Provide the (x, y) coordinate of the cell's center where the given text is located.  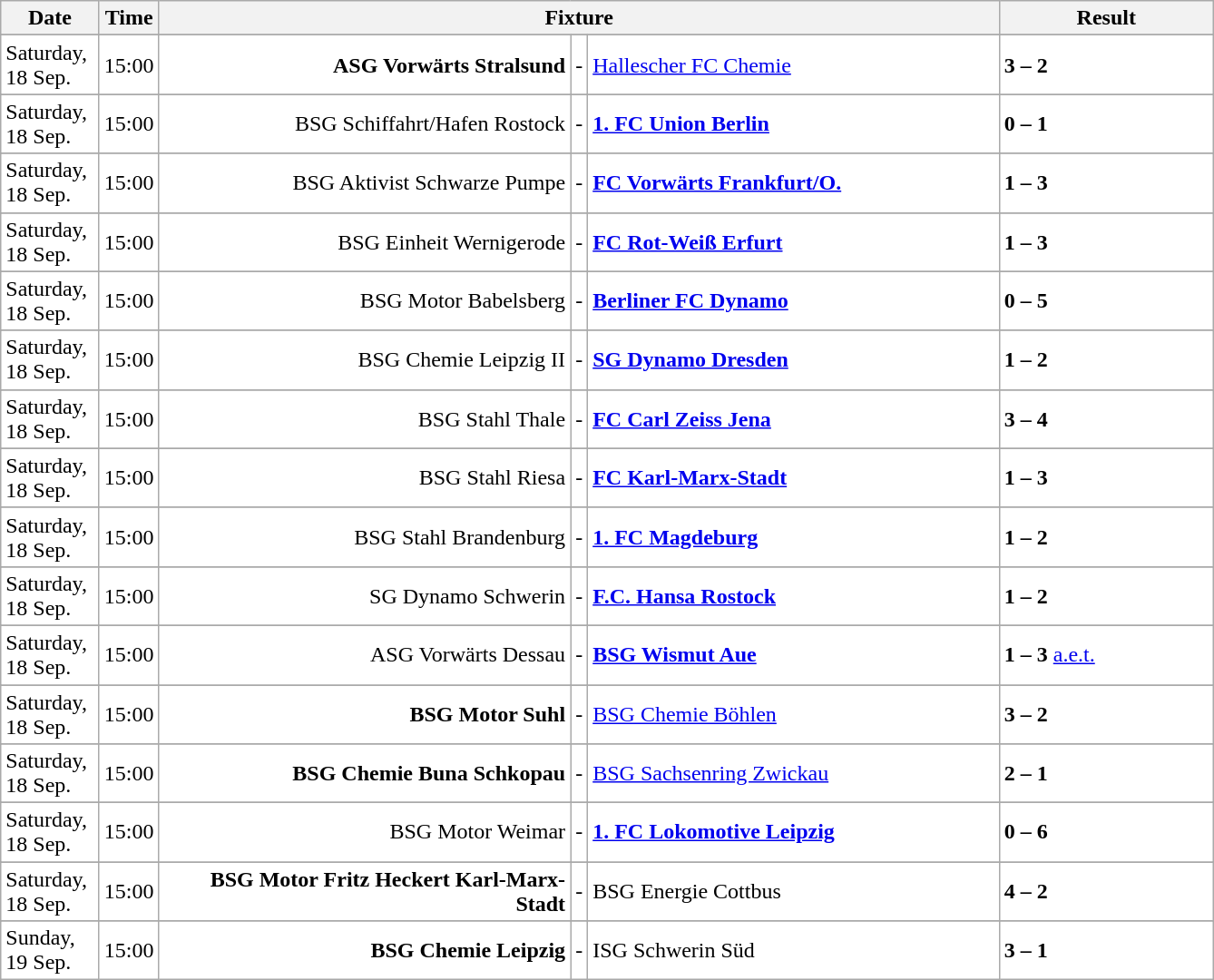
BSG Chemie Böhlen (794, 713)
Date (51, 18)
Hallescher FC Chemie (794, 65)
4 – 2 (1106, 891)
BSG Einheit Wernigerode (365, 241)
SG Dynamo Schwerin (365, 595)
BSG Motor Suhl (365, 713)
BSG Motor Fritz Heckert Karl-Marx-Stadt (365, 891)
Fixture (579, 18)
BSG Energie Cottbus (794, 891)
BSG Chemie Buna Schkopau (365, 773)
BSG Sachsenring Zwickau (794, 773)
SG Dynamo Dresden (794, 359)
BSG Chemie Leipzig II (365, 359)
BSG Schiffahrt/Hafen Rostock (365, 123)
ASG Vorwärts Stralsund (365, 65)
Time (129, 18)
Sunday, 19 Sep. (51, 951)
BSG Aktivist Schwarze Pumpe (365, 183)
0 – 1 (1106, 123)
BSG Motor Babelsberg (365, 301)
F.C. Hansa Rostock (794, 595)
FC Vorwärts Frankfurt/O. (794, 183)
FC Rot-Weiß Erfurt (794, 241)
BSG Wismut Aue (794, 655)
3 – 1 (1106, 951)
Result (1106, 18)
BSG Motor Weimar (365, 833)
BSG Stahl Thale (365, 419)
1. FC Magdeburg (794, 537)
BSG Stahl Brandenburg (365, 537)
BSG Chemie Leipzig (365, 951)
3 – 4 (1106, 419)
Berliner FC Dynamo (794, 301)
FC Carl Zeiss Jena (794, 419)
FC Karl-Marx-Stadt (794, 477)
0 – 5 (1106, 301)
ASG Vorwärts Dessau (365, 655)
1 – 3 a.e.t. (1106, 655)
1. FC Lokomotive Leipzig (794, 833)
1. FC Union Berlin (794, 123)
2 – 1 (1106, 773)
0 – 6 (1106, 833)
BSG Stahl Riesa (365, 477)
ISG Schwerin Süd (794, 951)
